Search for the cell housing the specified text and yield its [X, Y] center coordinate. 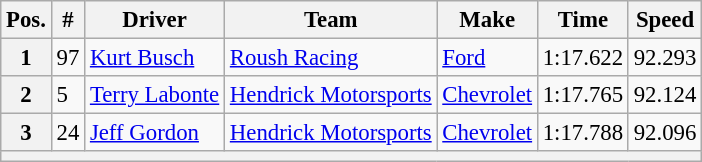
24 [68, 133]
Speed [664, 20]
1:17.622 [582, 58]
92.293 [664, 58]
Time [582, 20]
2 [26, 95]
5 [68, 95]
1:17.765 [582, 95]
Terry Labonte [155, 95]
Pos. [26, 20]
92.096 [664, 133]
97 [68, 58]
Make [487, 20]
Team [331, 20]
Jeff Gordon [155, 133]
3 [26, 133]
92.124 [664, 95]
# [68, 20]
1 [26, 58]
Kurt Busch [155, 58]
Driver [155, 20]
Roush Racing [331, 58]
1:17.788 [582, 133]
Ford [487, 58]
